Search for the cell housing the specified text and yield its [x, y] center coordinate. 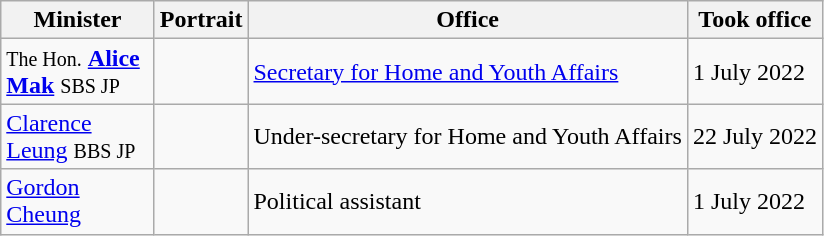
Minister [78, 20]
Portrait [201, 20]
Clarence Leung BBS JP [78, 136]
Under-secretary for Home and Youth Affairs [468, 136]
Took office [754, 20]
Office [468, 20]
22 July 2022 [754, 136]
Political assistant [468, 202]
Gordon Cheung [78, 202]
Secretary for Home and Youth Affairs [468, 72]
The Hon. Alice Mak SBS JP [78, 72]
